Identify which cell holds the provided text, then report its [x, y] central coordinate. 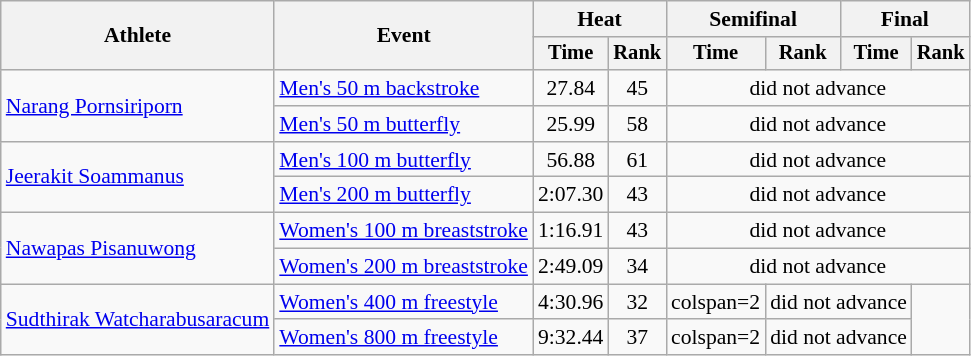
Jeerakit Soammanus [138, 178]
2:07.30 [570, 195]
32 [637, 302]
Women's 200 m breaststroke [404, 267]
1:16.91 [570, 231]
27.84 [570, 88]
Narang Pornsiriporn [138, 106]
4:30.96 [570, 302]
Women's 800 m freestyle [404, 338]
Semifinal [753, 19]
Women's 100 m breaststroke [404, 231]
45 [637, 88]
2:49.09 [570, 267]
Sudthirak Watcharabusaracum [138, 320]
Men's 200 m butterfly [404, 195]
25.99 [570, 124]
61 [637, 160]
Heat [600, 19]
Nawapas Pisanuwong [138, 248]
58 [637, 124]
Men's 50 m butterfly [404, 124]
9:32.44 [570, 338]
Women's 400 m freestyle [404, 302]
Final [904, 19]
Men's 100 m butterfly [404, 160]
56.88 [570, 160]
Men's 50 m backstroke [404, 88]
37 [637, 338]
Athlete [138, 36]
34 [637, 267]
Event [404, 36]
